Locate the cell with the specified text and output its (x, y) center coordinate. 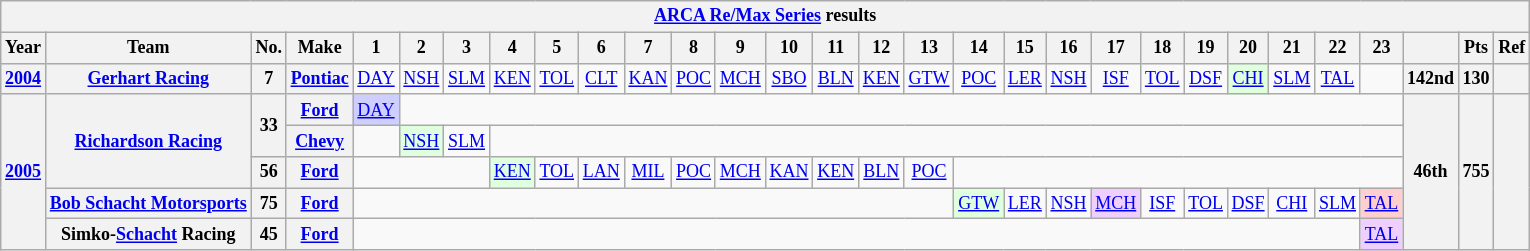
75 (268, 204)
13 (929, 48)
20 (1248, 48)
3 (467, 48)
1 (376, 48)
755 (1476, 172)
CLT (601, 78)
No. (268, 48)
130 (1476, 78)
22 (1338, 48)
Gerhart Racing (148, 78)
9 (740, 48)
2 (422, 48)
12 (881, 48)
ARCA Re/Max Series results (766, 16)
SBO (789, 78)
21 (1292, 48)
MIL (648, 172)
17 (1116, 48)
Bob Schacht Motorsports (148, 204)
10 (789, 48)
45 (268, 234)
56 (268, 172)
Pts (1476, 48)
46th (1431, 172)
Ref (1512, 48)
Simko-Schacht Racing (148, 234)
8 (694, 48)
2005 (24, 172)
Year (24, 48)
142nd (1431, 78)
5 (556, 48)
Make (320, 48)
Chevy (320, 140)
6 (601, 48)
16 (1068, 48)
11 (836, 48)
14 (979, 48)
33 (268, 125)
LAN (601, 172)
2004 (24, 78)
4 (512, 48)
Richardson Racing (148, 141)
19 (1206, 48)
Pontiac (320, 78)
18 (1162, 48)
23 (1381, 48)
15 (1026, 48)
Team (148, 48)
